Find where the given text appears and provide that cell's center as [X, Y] coordinate. 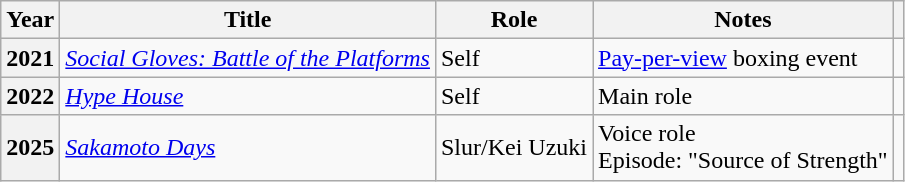
Title [248, 20]
2021 [30, 58]
Main role [744, 96]
Sakamoto Days [248, 148]
2025 [30, 148]
Slur/Kei Uzuki [514, 148]
Voice roleEpisode: "Source of Strength" [744, 148]
Hype House [248, 96]
Social Gloves: Battle of the Platforms [248, 58]
Year [30, 20]
2022 [30, 96]
Role [514, 20]
Notes [744, 20]
Pay-per-view boxing event [744, 58]
